Identify which cell holds the provided text, then report its [x, y] central coordinate. 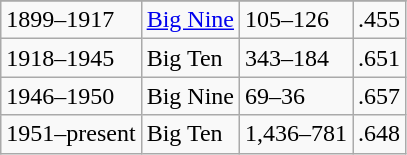
69–36 [296, 96]
1918–1945 [71, 58]
.648 [380, 134]
1951–present [71, 134]
105–126 [296, 20]
343–184 [296, 58]
.651 [380, 58]
1946–1950 [71, 96]
.455 [380, 20]
1,436–781 [296, 134]
1899–1917 [71, 20]
.657 [380, 96]
